Extract the (X, Y) coordinate from the center of the cell holding the provided text.  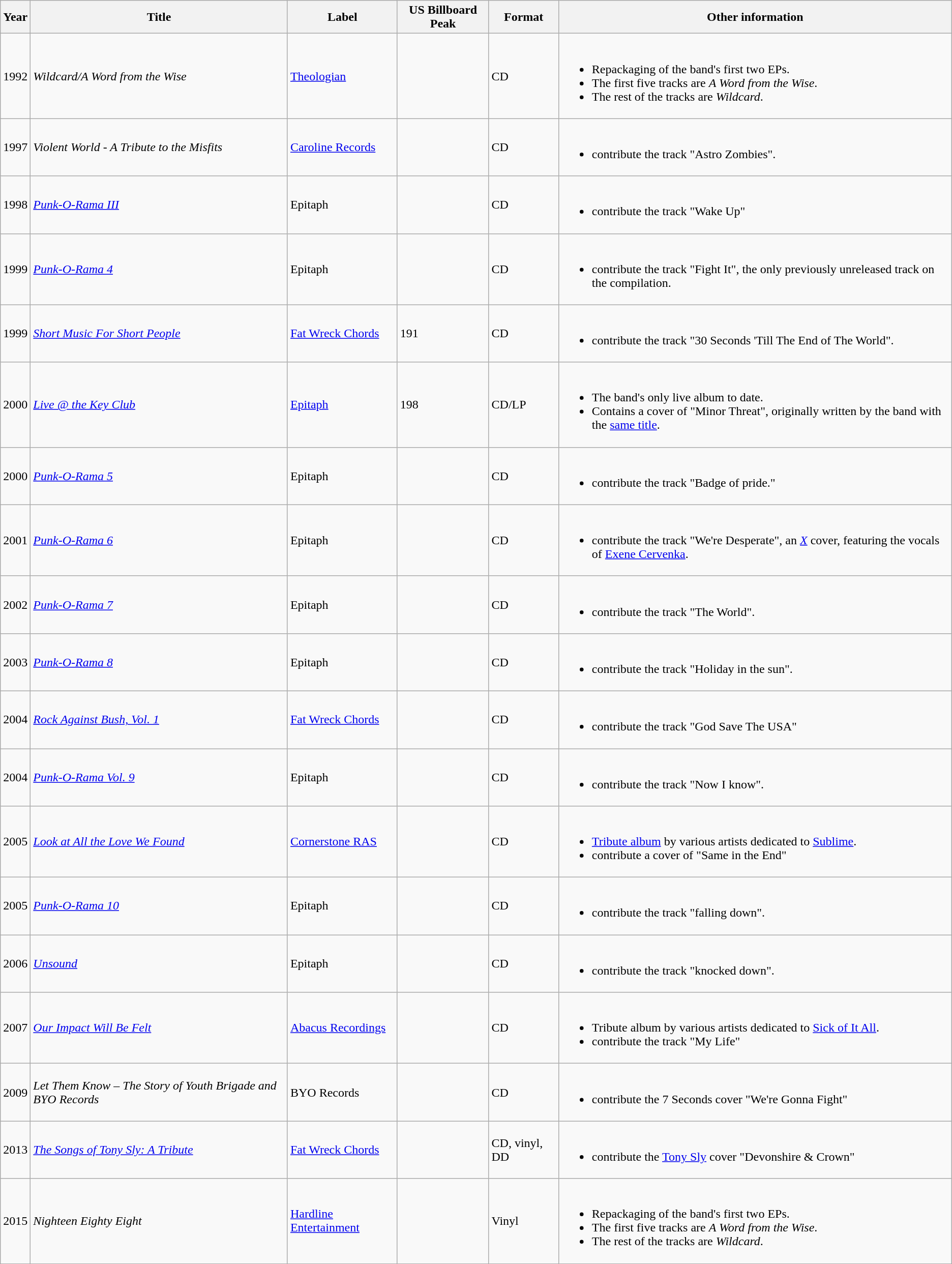
Punk-O-Rama 8 (159, 662)
1997 (15, 148)
2007 (15, 1028)
contribute the track "Astro Zombies". (755, 148)
Punk-O-Rama III (159, 204)
The Songs of Tony Sly: A Tribute (159, 1150)
Violent World - A Tribute to the Misfits (159, 148)
contribute the Tony Sly cover "Devonshire & Crown" (755, 1150)
contribute the track "30 Seconds 'Till The End of The World". (755, 334)
CD, vinyl, DD (524, 1150)
Theologian (342, 76)
Our Impact Will Be Felt (159, 1028)
Wildcard/A Word from the Wise (159, 76)
contribute the track "Badge of pride." (755, 476)
Abacus Recordings (342, 1028)
Rock Against Bush, Vol. 1 (159, 719)
Hardline Entertainment (342, 1221)
contribute the track "We're Desperate", an X cover, featuring the vocals of Exene Cervenka. (755, 540)
CD/LP (524, 405)
Live @ the Key Club (159, 405)
contribute the track "Fight It", the only previously unreleased track on the compilation. (755, 269)
Punk-O-Rama 6 (159, 540)
1998 (15, 204)
Unsound (159, 963)
2006 (15, 963)
Label (342, 17)
Look at All the Love We Found (159, 842)
2002 (15, 604)
contribute the track "Now I know". (755, 777)
The band's only live album to date.Contains a cover of "Minor Threat", originally written by the band with the same title. (755, 405)
Title (159, 17)
Punk-O-Rama Vol. 9 (159, 777)
2013 (15, 1150)
191 (443, 334)
contribute the track "The World". (755, 604)
BYO Records (342, 1093)
contribute the track "Wake Up" (755, 204)
Format (524, 17)
contribute the track "knocked down". (755, 963)
US Billboard Peak (443, 17)
Punk-O-Rama 10 (159, 906)
Tribute album by various artists dedicated to Sublime.contribute a cover of "Same in the End" (755, 842)
2015 (15, 1221)
Cornerstone RAS (342, 842)
2003 (15, 662)
1992 (15, 76)
Nighteen Eighty Eight (159, 1221)
Punk-O-Rama 4 (159, 269)
198 (443, 405)
Other information (755, 17)
Vinyl (524, 1221)
Year (15, 17)
Caroline Records (342, 148)
contribute the track "Holiday in the sun". (755, 662)
contribute the track "falling down". (755, 906)
Punk-O-Rama 7 (159, 604)
2009 (15, 1093)
Punk-O-Rama 5 (159, 476)
Tribute album by various artists dedicated to Sick of It All.contribute the track "My Life" (755, 1028)
Let Them Know – The Story of Youth Brigade and BYO Records (159, 1093)
contribute the track "God Save The USA" (755, 719)
Short Music For Short People (159, 334)
contribute the 7 Seconds cover "We're Gonna Fight" (755, 1093)
2001 (15, 540)
